Locate the cell with the specified text and output its (X, Y) center coordinate. 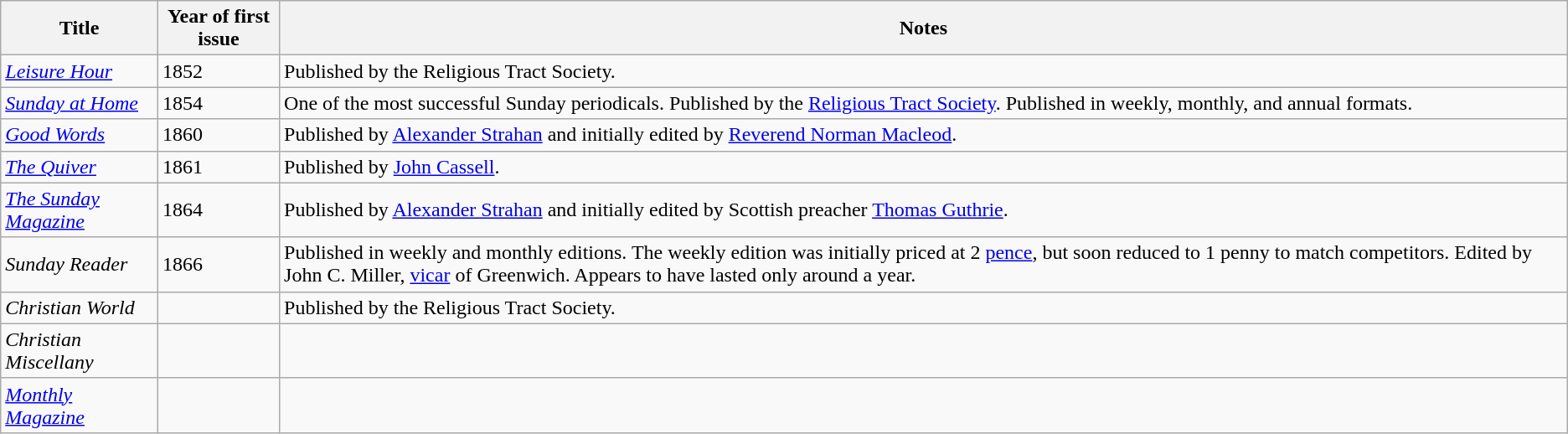
The Quiver (80, 167)
Sunday Reader (80, 265)
1852 (218, 71)
Published by Alexander Strahan and initially edited by Reverend Norman Macleod. (924, 135)
Year of first issue (218, 28)
Published by Alexander Strahan and initially edited by Scottish preacher Thomas Guthrie. (924, 209)
1861 (218, 167)
1854 (218, 103)
The Sunday Magazine (80, 209)
Leisure Hour (80, 71)
Good Words (80, 135)
Christian World (80, 307)
Notes (924, 28)
Sunday at Home (80, 103)
1866 (218, 265)
One of the most successful Sunday periodicals. Published by the Religious Tract Society. Published in weekly, monthly, and annual formats. (924, 103)
Published by John Cassell. (924, 167)
1864 (218, 209)
Title (80, 28)
1860 (218, 135)
Christian Miscellany (80, 350)
Monthly Magazine (80, 406)
